Pinpoint the cell where the given text exists, returning its [X, Y] midpoint coordinate. 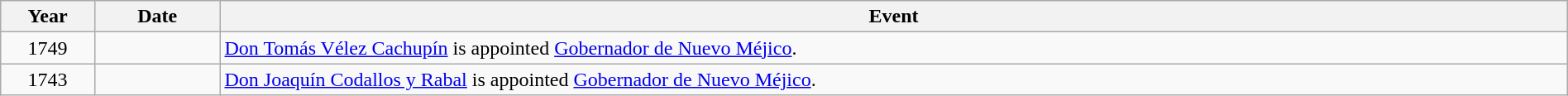
Year [48, 17]
Don Joaquín Codallos y Rabal is appointed Gobernador de Nuevo Méjico. [893, 79]
Don Tomás Vélez Cachupín is appointed Gobernador de Nuevo Méjico. [893, 48]
Date [157, 17]
1749 [48, 48]
Event [893, 17]
1743 [48, 79]
